Identify which cell holds the provided text, then report its (X, Y) central coordinate. 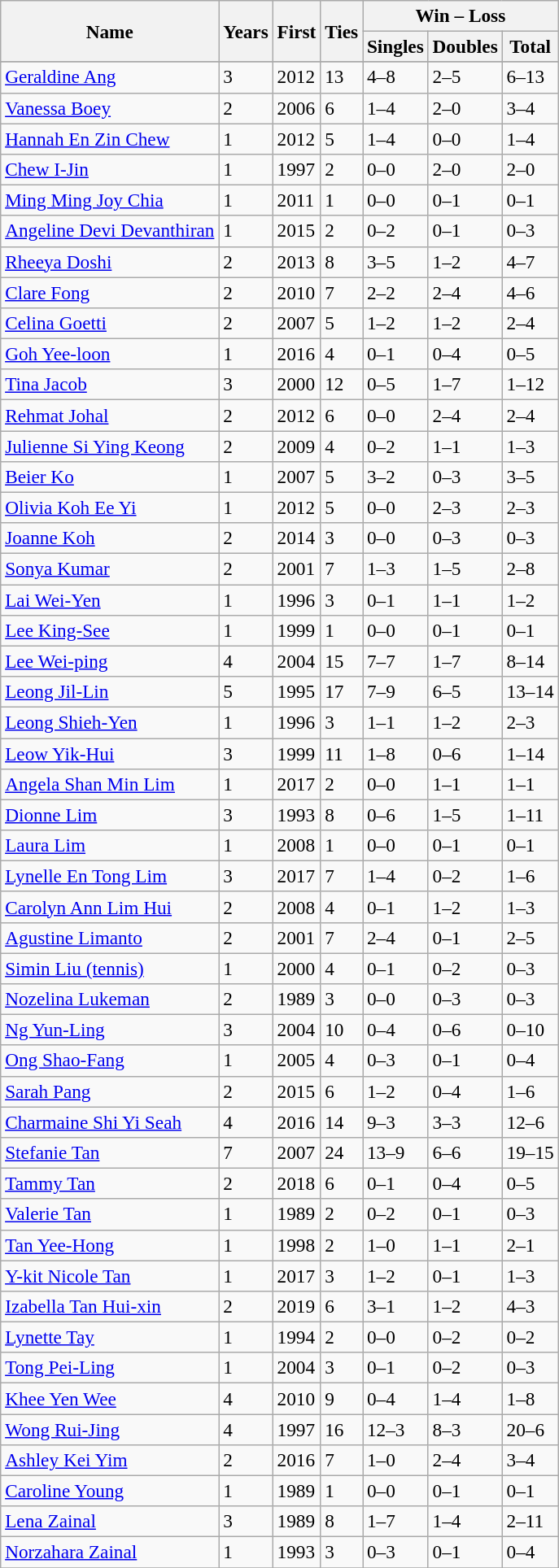
Ties (342, 31)
Izabella Tan Hui-xin (110, 1306)
9–3 (395, 1122)
16 (342, 1429)
2006 (296, 108)
Rheeya Doshi (110, 262)
Lynelle En Tong Lim (110, 876)
Hannah En Zin Chew (110, 138)
7–9 (395, 691)
Lee King-See (110, 630)
1994 (296, 1337)
13–14 (531, 691)
Charmaine Shi Yi Seah (110, 1122)
2009 (296, 446)
4–3 (531, 1306)
12–3 (395, 1429)
Years (246, 31)
9 (342, 1398)
Chew I-Jin (110, 169)
Khee Yen Wee (110, 1398)
4–8 (395, 77)
Lynette Tay (110, 1337)
4–7 (531, 262)
Valerie Tan (110, 1214)
1–12 (531, 385)
0–10 (531, 1030)
Leong Shieh-Yen (110, 722)
2–8 (531, 568)
2018 (296, 1183)
Lee Wei-ping (110, 661)
2005 (296, 1061)
1998 (296, 1245)
24 (342, 1152)
Sarah Pang (110, 1091)
Ong Shao-Fang (110, 1061)
Win – Loss (461, 15)
7–7 (395, 661)
Tong Pei-Ling (110, 1368)
17 (342, 691)
Dionne Lim (110, 815)
Geraldine Ang (110, 77)
Goh Yee-loon (110, 354)
Angeline Devi Devanthiran (110, 231)
Laura Lim (110, 845)
1–11 (531, 815)
Doubles (465, 46)
Tina Jacob (110, 385)
8–14 (531, 661)
Ng Yun-Ling (110, 1030)
Julienne Si Ying Keong (110, 446)
Ashley Kei Yim (110, 1460)
Tan Yee-Hong (110, 1245)
1995 (296, 691)
3–1 (395, 1306)
6–13 (531, 77)
2013 (296, 262)
Olivia Koh Ee Yi (110, 507)
Joanne Koh (110, 538)
4–6 (531, 292)
Beier Ko (110, 477)
11 (342, 753)
Rehmat Johal (110, 415)
14 (342, 1122)
Simin Liu (tennis) (110, 968)
Leong Jil-Lin (110, 691)
2–11 (531, 1522)
Celina Goetti (110, 323)
12–6 (531, 1122)
3–3 (465, 1122)
6–5 (465, 691)
Y-kit Nicole Tan (110, 1275)
Nozelina Lukeman (110, 999)
2014 (296, 538)
Vanessa Boey (110, 108)
Angela Shan Min Lim (110, 784)
12 (342, 385)
Clare Fong (110, 292)
13–9 (395, 1152)
Wong Rui-Jing (110, 1429)
2–1 (531, 1245)
8–3 (465, 1429)
Lena Zainal (110, 1522)
6–6 (465, 1152)
Tammy Tan (110, 1183)
3–2 (395, 477)
Sonya Kumar (110, 568)
13 (342, 77)
Stefanie Tan (110, 1152)
2019 (296, 1306)
2–2 (395, 292)
Total (531, 46)
1–14 (531, 753)
First (296, 31)
Ming Ming Joy Chia (110, 200)
Agustine Limanto (110, 938)
20–6 (531, 1429)
Leow Yik-Hui (110, 753)
Caroline Young (110, 1491)
15 (342, 661)
Norzahara Zainal (110, 1552)
10 (342, 1030)
19–15 (531, 1152)
Carolyn Ann Lim Hui (110, 907)
2011 (296, 200)
Name (110, 31)
Lai Wei-Yen (110, 599)
Singles (395, 46)
